Capture the cell that displays the provided text and extract its (X, Y) central coordinate. 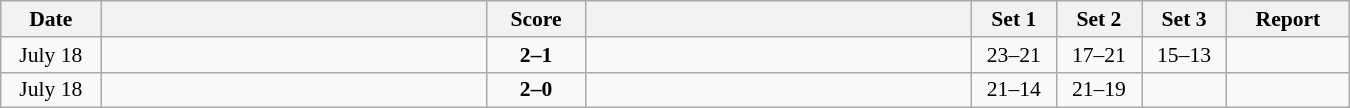
2–1 (536, 55)
21–19 (1098, 90)
15–13 (1184, 55)
Report (1288, 19)
23–21 (1014, 55)
21–14 (1014, 90)
Date (51, 19)
Score (536, 19)
Set 1 (1014, 19)
Set 2 (1098, 19)
Set 3 (1184, 19)
2–0 (536, 90)
17–21 (1098, 55)
